For the text-containing cell, return its midpoint in (x, y) coordinate format. 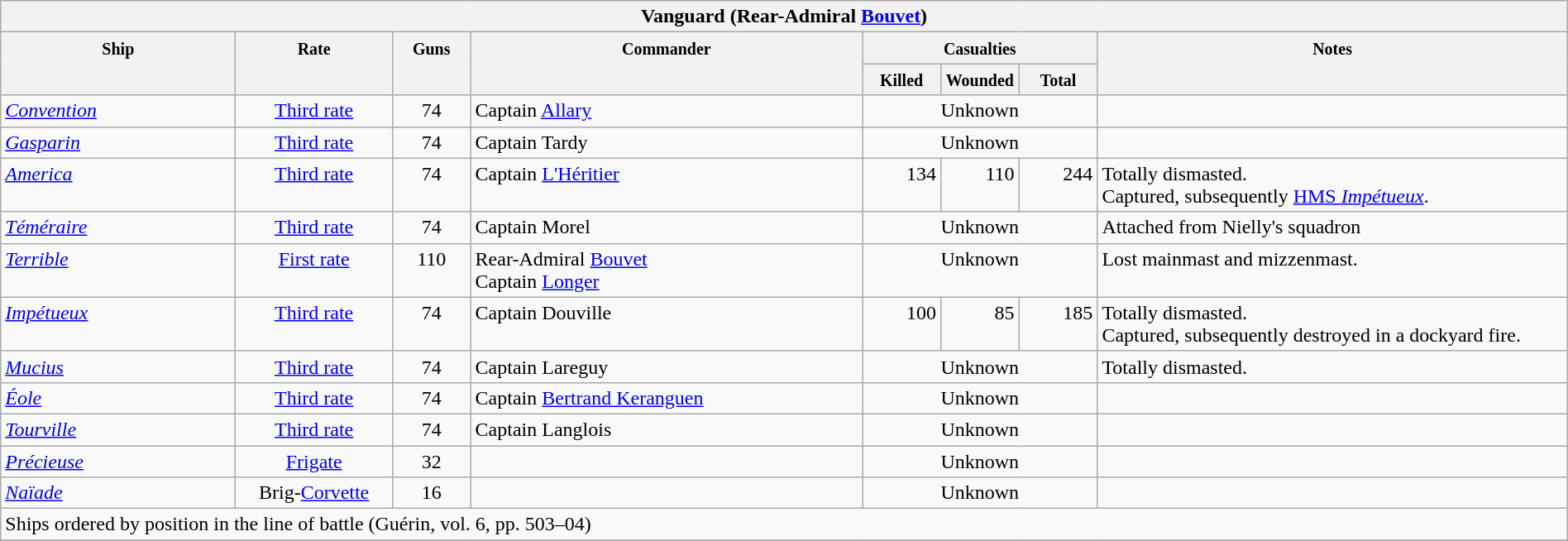
Convention (118, 111)
Guns (432, 64)
Rear-Admiral BouvetCaptain Longer (667, 270)
Captain Lareguy (667, 366)
Captain Morel (667, 227)
85 (979, 324)
Tourville (118, 429)
Totally dismasted.Captured, subsequently HMS Impétueux. (1332, 185)
Terrible (118, 270)
Total (1059, 79)
Captain L'Héritier (667, 185)
Précieuse (118, 461)
Commander (667, 64)
Captain Tardy (667, 142)
Ships ordered by position in the line of battle (Guérin, vol. 6, pp. 503–04) (784, 524)
Captain Langlois (667, 429)
Rate (314, 64)
244 (1059, 185)
Éole (118, 398)
Lost mainmast and mizzenmast. (1332, 270)
134 (901, 185)
100 (901, 324)
Casualties (980, 48)
Téméraire (118, 227)
Killed (901, 79)
Wounded (979, 79)
Impétueux (118, 324)
Attached from Nielly's squadron (1332, 227)
Totally dismasted. (1332, 366)
Gasparin (118, 142)
Naïade (118, 493)
Captain Bertrand Keranguen (667, 398)
America (118, 185)
Vanguard (Rear-Admiral Bouvet) (784, 17)
Totally dismasted.Captured, subsequently destroyed in a dockyard fire. (1332, 324)
185 (1059, 324)
Captain Allary (667, 111)
Mucius (118, 366)
16 (432, 493)
32 (432, 461)
Captain Douville (667, 324)
Brig-Corvette (314, 493)
Frigate (314, 461)
Ship (118, 64)
First rate (314, 270)
Notes (1332, 64)
